Return (x, y) of the center of cell containing provided text 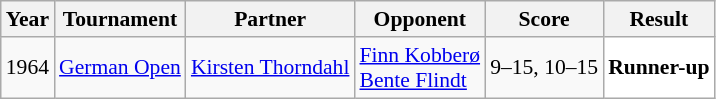
Score (544, 19)
Kirsten Thorndahl (270, 68)
1964 (28, 68)
Opponent (420, 19)
Tournament (120, 19)
Year (28, 19)
Partner (270, 19)
Finn Kobberø Bente Flindt (420, 68)
German Open (120, 68)
Result (658, 19)
9–15, 10–15 (544, 68)
Runner-up (658, 68)
